Search for the cell housing the specified text and yield its (x, y) center coordinate. 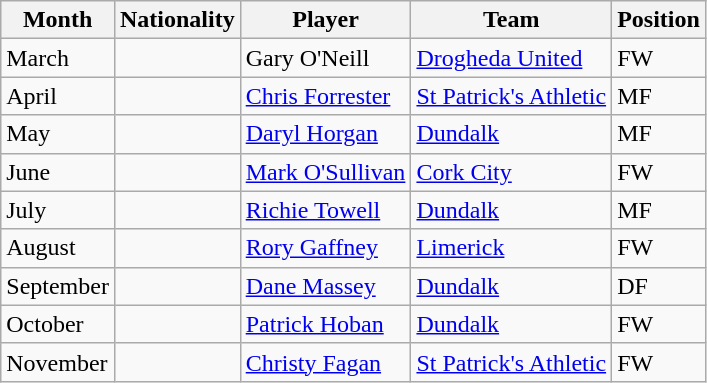
September (58, 286)
Mark O'Sullivan (326, 172)
Daryl Horgan (326, 134)
Position (659, 20)
Player (326, 20)
June (58, 172)
Dane Massey (326, 286)
DF (659, 286)
Cork City (512, 172)
April (58, 96)
Drogheda United (512, 58)
Christy Fagan (326, 362)
Gary O'Neill (326, 58)
November (58, 362)
Patrick Hoban (326, 324)
March (58, 58)
Richie Towell (326, 210)
Month (58, 20)
Rory Gaffney (326, 248)
July (58, 210)
Chris Forrester (326, 96)
Nationality (177, 20)
October (58, 324)
Team (512, 20)
May (58, 134)
Limerick (512, 248)
August (58, 248)
